From the cell containing the given text, extract its center point as (X, Y) coordinate. 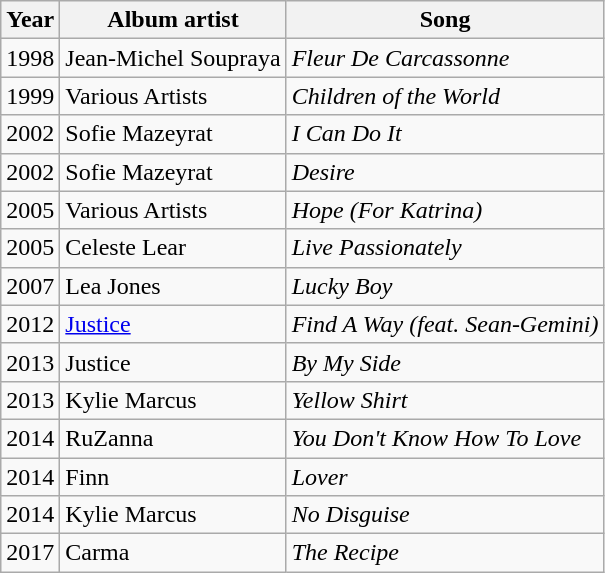
The Recipe (445, 553)
1998 (30, 58)
Find A Way (feat. Sean-Gemini) (445, 324)
Lover (445, 477)
Yellow Shirt (445, 400)
Carma (173, 553)
I Can Do It (445, 134)
Jean-Michel Soupraya (173, 58)
Celeste Lear (173, 248)
2012 (30, 324)
Lucky Boy (445, 286)
You Don't Know How To Love (445, 438)
By My Side (445, 362)
Song (445, 20)
Finn (173, 477)
Lea Jones (173, 286)
RuZanna (173, 438)
1999 (30, 96)
Desire (445, 172)
2007 (30, 286)
Live Passionately (445, 248)
Fleur De Carcassonne (445, 58)
Album artist (173, 20)
Hope (For Katrina) (445, 210)
2017 (30, 553)
Year (30, 20)
Children of the World (445, 96)
No Disguise (445, 515)
